For the text-containing cell, return its midpoint in (x, y) coordinate format. 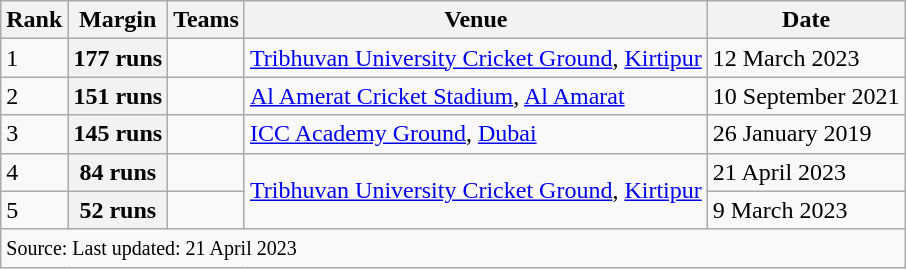
Date (806, 20)
5 (34, 210)
84 runs (118, 172)
Teams (206, 20)
10 September 2021 (806, 96)
3 (34, 134)
177 runs (118, 58)
21 April 2023 (806, 172)
Source: Last updated: 21 April 2023 (453, 248)
151 runs (118, 96)
1 (34, 58)
145 runs (118, 134)
Al Amerat Cricket Stadium, Al Amarat (476, 96)
12 March 2023 (806, 58)
Margin (118, 20)
26 January 2019 (806, 134)
2 (34, 96)
Venue (476, 20)
52 runs (118, 210)
ICC Academy Ground, Dubai (476, 134)
Rank (34, 20)
9 March 2023 (806, 210)
4 (34, 172)
